Locate the cell with the specified text and output its [x, y] center coordinate. 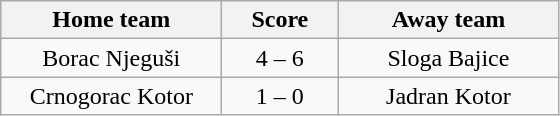
Borac Njeguši [112, 58]
Crnogorac Kotor [112, 96]
Sloga Bajice [448, 58]
4 – 6 [280, 58]
Away team [448, 20]
1 – 0 [280, 96]
Score [280, 20]
Home team [112, 20]
Jadran Kotor [448, 96]
